Extract the (x, y) coordinate from the center of the cell holding the provided text.  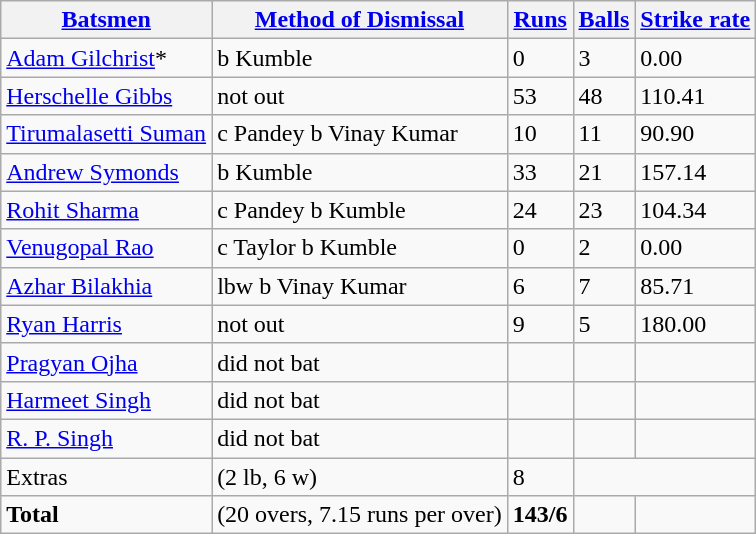
Tirumalasetti Suman (106, 134)
180.00 (696, 324)
Azhar Bilakhia (106, 286)
104.34 (696, 210)
21 (604, 172)
3 (604, 58)
Total (106, 515)
c Taylor b Kumble (360, 248)
c Pandey b Kumble (360, 210)
Venugopal Rao (106, 248)
Herschelle Gibbs (106, 96)
6 (540, 286)
Batsmen (106, 20)
157.14 (696, 172)
10 (540, 134)
110.41 (696, 96)
(2 lb, 6 w) (360, 477)
33 (540, 172)
Ryan Harris (106, 324)
9 (540, 324)
24 (540, 210)
Harmeet Singh (106, 400)
Balls (604, 20)
Method of Dismissal (360, 20)
7 (604, 286)
53 (540, 96)
(20 overs, 7.15 runs per over) (360, 515)
Rohit Sharma (106, 210)
2 (604, 248)
Extras (106, 477)
R. P. Singh (106, 438)
90.90 (696, 134)
lbw b Vinay Kumar (360, 286)
5 (604, 324)
Pragyan Ojha (106, 362)
Runs (540, 20)
85.71 (696, 286)
Strike rate (696, 20)
23 (604, 210)
143/6 (540, 515)
8 (540, 477)
48 (604, 96)
Adam Gilchrist* (106, 58)
Andrew Symonds (106, 172)
c Pandey b Vinay Kumar (360, 134)
11 (604, 134)
